Output the (x, y) coordinate of the center of the cell containing the given text.  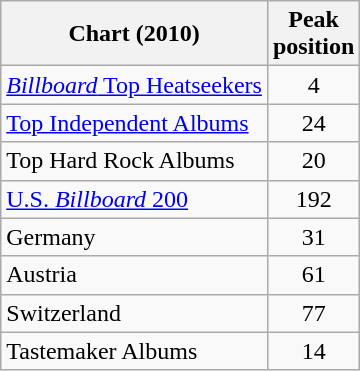
61 (313, 275)
Peakposition (313, 34)
Austria (134, 275)
Billboard Top Heatseekers (134, 85)
U.S. Billboard 200 (134, 199)
24 (313, 123)
77 (313, 313)
14 (313, 351)
31 (313, 237)
20 (313, 161)
Germany (134, 237)
Top Independent Albums (134, 123)
192 (313, 199)
Top Hard Rock Albums (134, 161)
4 (313, 85)
Tastemaker Albums (134, 351)
Switzerland (134, 313)
Chart (2010) (134, 34)
